Identify which cell holds the provided text, then report its (X, Y) central coordinate. 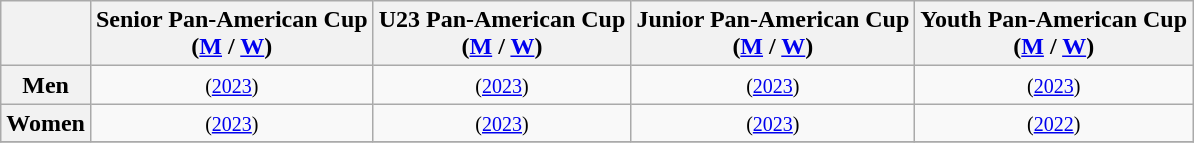
(2022) (1054, 123)
Junior Pan-American Cup (M / W) (773, 34)
Women (46, 123)
Youth Pan-American Cup (M / W) (1054, 34)
Senior Pan-American Cup (M / W) (232, 34)
Men (46, 85)
U23 Pan-American Cup (M / W) (502, 34)
